Detect which cell encompasses the target text, then output its (x, y) center coordinate. 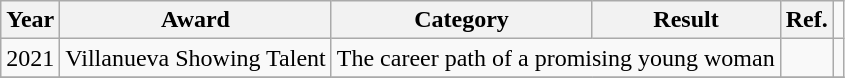
2021 (30, 58)
Award (196, 20)
Ref. (806, 20)
Category (462, 20)
The career path of a promising young woman (556, 58)
Result (686, 20)
Year (30, 20)
Villanueva Showing Talent (196, 58)
